Find where the given text appears and provide that cell's center as [X, Y] coordinate. 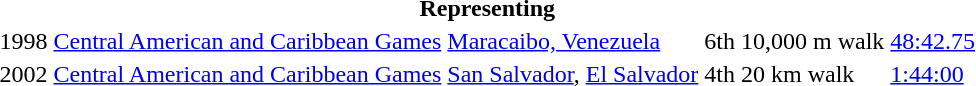
10,000 m walk [813, 41]
Central American and Caribbean Games [248, 41]
Maracaibo, Venezuela [573, 41]
6th [720, 41]
